Identify which cell holds the provided text, then report its (x, y) central coordinate. 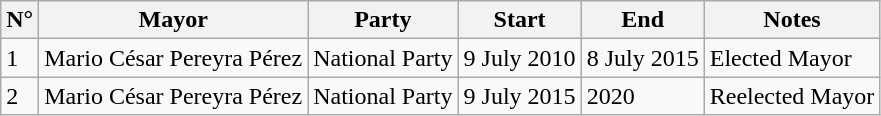
Mayor (174, 20)
Start (520, 20)
8 July 2015 (642, 58)
9 July 2015 (520, 96)
9 July 2010 (520, 58)
Elected Mayor (792, 58)
2020 (642, 96)
1 (20, 58)
2 (20, 96)
Party (383, 20)
Reelected Mayor (792, 96)
End (642, 20)
Notes (792, 20)
N° (20, 20)
